Output the (x, y) coordinate of the center of the cell containing the given text.  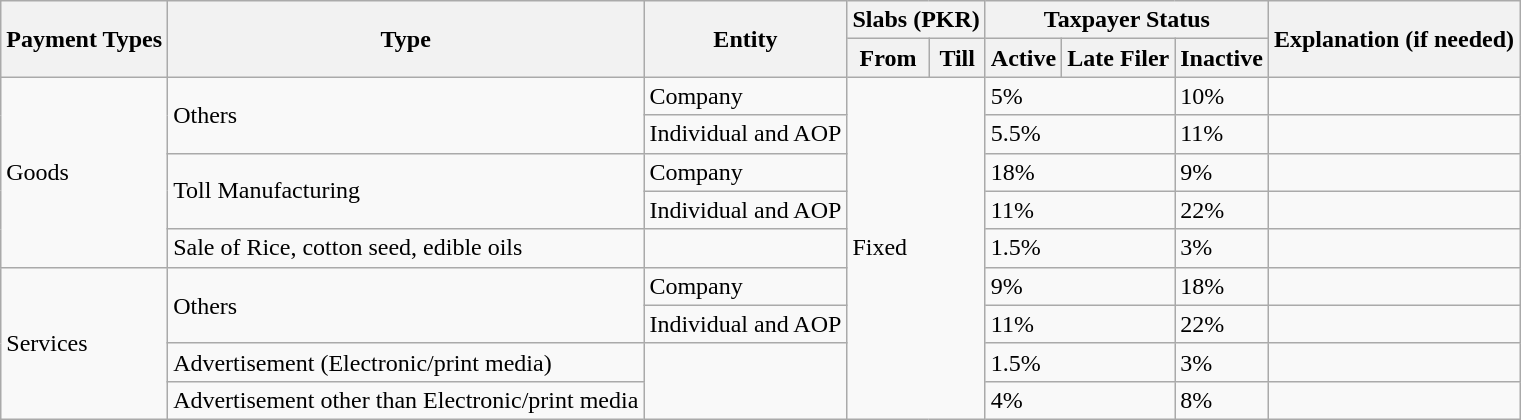
Advertisement other than Electronic/print media (406, 400)
Advertisement (Electronic/print media) (406, 362)
Fixed (916, 248)
8% (1222, 400)
Taxpayer Status (1126, 20)
From (888, 58)
Type (406, 39)
Late Filer (1118, 58)
Till (957, 58)
Sale of Rice, cotton seed, edible oils (406, 248)
5.5% (1080, 134)
5% (1080, 96)
Payment Types (84, 39)
Explanation (if needed) (1394, 39)
10% (1222, 96)
Active (1023, 58)
Toll Manufacturing (406, 191)
Inactive (1222, 58)
Entity (746, 39)
Goods (84, 172)
Services (84, 343)
4% (1080, 400)
Slabs (PKR) (916, 20)
